Return [X, Y] of the center of cell containing provided text 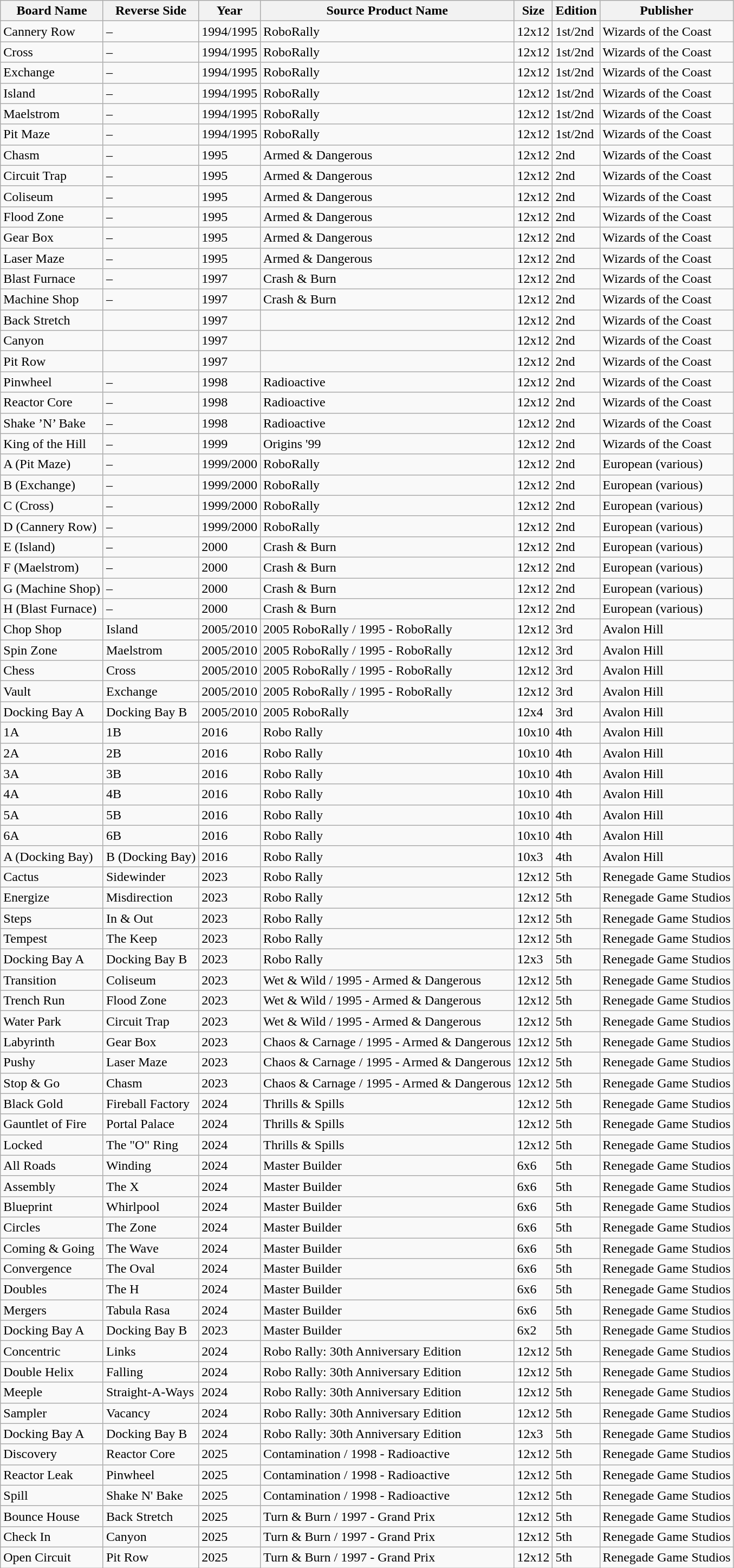
Straight-A-Ways [151, 1392]
Source Product Name [387, 11]
Concentric [52, 1351]
Winding [151, 1165]
4A [52, 794]
In & Out [151, 918]
Publisher [666, 11]
H (Blast Furnace) [52, 609]
Black Gold [52, 1104]
Whirlpool [151, 1207]
A (Pit Maze) [52, 464]
The "O" Ring [151, 1145]
Energize [52, 897]
C (Cross) [52, 506]
Tabula Rasa [151, 1310]
Falling [151, 1372]
D (Cannery Row) [52, 526]
Gauntlet of Fire [52, 1124]
1A [52, 733]
Circles [52, 1227]
Discovery [52, 1454]
Reverse Side [151, 11]
Doubles [52, 1290]
The Keep [151, 939]
Cactus [52, 877]
1999 [230, 444]
Water Park [52, 1021]
Tempest [52, 939]
Check In [52, 1537]
Chop Shop [52, 630]
Chess [52, 671]
6A [52, 835]
G (Machine Shop) [52, 588]
Blueprint [52, 1207]
Assembly [52, 1186]
Mergers [52, 1310]
1B [151, 733]
E (Island) [52, 547]
10x3 [533, 856]
Coming & Going [52, 1248]
5A [52, 815]
Blast Furnace [52, 279]
Portal Palace [151, 1124]
Edition [576, 11]
Trench Run [52, 1001]
Size [533, 11]
Steps [52, 918]
Year [230, 11]
2B [151, 753]
B (Exchange) [52, 485]
Links [151, 1351]
The X [151, 1186]
Labyrinth [52, 1042]
F (Maelstrom) [52, 567]
The H [151, 1290]
King of the Hill [52, 444]
Vault [52, 691]
Reactor Leak [52, 1475]
6B [151, 835]
2005 RoboRally [387, 712]
Open Circuit [52, 1557]
Spin Zone [52, 650]
The Oval [151, 1269]
Transition [52, 980]
Locked [52, 1145]
Shake N' Bake [151, 1495]
Origins '99 [387, 444]
Pushy [52, 1062]
A (Docking Bay) [52, 856]
2A [52, 753]
6x2 [533, 1331]
Meeple [52, 1392]
Machine Shop [52, 300]
Convergence [52, 1269]
The Zone [151, 1227]
Misdirection [151, 897]
Bounce House [52, 1516]
Sidewinder [151, 877]
Board Name [52, 11]
Double Helix [52, 1372]
Spill [52, 1495]
Fireball Factory [151, 1104]
3A [52, 774]
4B [151, 794]
All Roads [52, 1165]
The Wave [151, 1248]
Cannery Row [52, 31]
Shake ’N’ Bake [52, 423]
Pit Maze [52, 134]
5B [151, 815]
3B [151, 774]
Stop & Go [52, 1083]
Vacancy [151, 1413]
12x4 [533, 712]
Sampler [52, 1413]
B (Docking Bay) [151, 856]
